Determine the (x, y) coordinate at the center of the cell enclosing the given text.  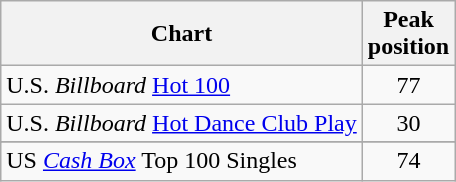
U.S. Billboard Hot Dance Club Play (182, 123)
US Cash Box Top 100 Singles (182, 161)
30 (408, 123)
74 (408, 161)
U.S. Billboard Hot 100 (182, 85)
Peakposition (408, 34)
Chart (182, 34)
77 (408, 85)
